Search for the cell housing the specified text and yield its (x, y) center coordinate. 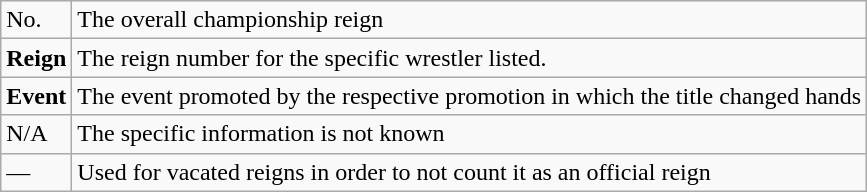
Reign (36, 58)
The event promoted by the respective promotion in which the title changed hands (470, 96)
Event (36, 96)
The reign number for the specific wrestler listed. (470, 58)
— (36, 172)
N/A (36, 134)
Used for vacated reigns in order to not count it as an official reign (470, 172)
The overall championship reign (470, 20)
No. (36, 20)
The specific information is not known (470, 134)
